Find where the given text appears and provide that cell's center as [X, Y] coordinate. 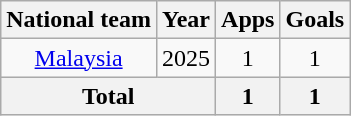
Year [186, 20]
Goals [315, 20]
Malaysia [79, 58]
2025 [186, 58]
Apps [248, 20]
Total [108, 96]
National team [79, 20]
